Scan for the cell matching the given text and deliver its [X, Y] coordinate at center. 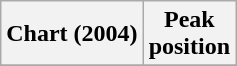
Peak position [189, 34]
Chart (2004) [72, 34]
